Return [x, y] of the center of cell containing provided text 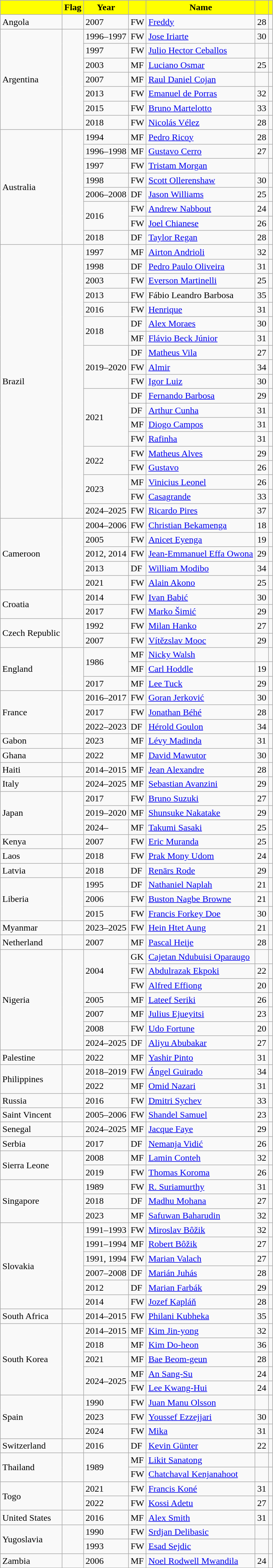
Anicet Eyenga [201, 540]
1991, 1994 [106, 1259]
Flag [73, 8]
1996–1997 [106, 36]
Croatia [31, 604]
Andrew Nabbout [201, 209]
Renārs Rode [201, 870]
Dmitri Sychev [201, 1101]
Year [106, 8]
Juan Manu Olsson [201, 1403]
Japan [31, 813]
Russia [31, 1101]
Takumi Sasaki [201, 827]
1986 [106, 662]
Jacque Faye [201, 1129]
Alain Akono [201, 583]
Casagrande [201, 496]
Marko Šimić [201, 611]
Almir [201, 367]
Likit Sanatong [201, 1460]
2023–2025 [106, 928]
Omid Nazari [201, 1086]
Udo Fortune [201, 1028]
1991–1993 [106, 1230]
Pedro Paulo Oliveira [201, 266]
Taylor Regan [201, 238]
Everson Martinelli [201, 281]
Alfred Effiong [201, 985]
Kossi Adetu [201, 1503]
An Sang-Su [201, 1374]
Sebastian Avanzini [201, 784]
Kenya [31, 841]
Shunsuke Nakatake [201, 813]
Tristam Morgan [201, 165]
Marian Farbák [201, 1287]
United States [31, 1517]
Bae Beom-geun [201, 1359]
Noel Rodwell Mwandila [201, 1561]
Cameroon [31, 554]
Laos [31, 856]
Pascal Heije [201, 942]
Goran Jerković [201, 698]
Henrique [201, 309]
Palestine [31, 1057]
Francis Koné [201, 1489]
Senegal [31, 1129]
2016–2017 [106, 698]
France [31, 712]
Carl Hoddle [201, 669]
Eric Muranda [201, 841]
Ivan Babić [201, 597]
36 [262, 1345]
Fábio Leandro Barbosa [201, 295]
Zambia [31, 1561]
Haiti [31, 770]
Scott Ollerenshaw [201, 180]
Christian Bekamenga [201, 525]
Shandel Samuel [201, 1115]
Jean Alexandre [201, 770]
Julius Ejueyitsi [201, 1014]
18 [262, 525]
Nigeria [31, 1000]
Serbia [31, 1144]
Srdjan Delibasic [201, 1532]
Alex Moraes [201, 324]
Lamin Conteh [201, 1158]
Kim Jin-yong [201, 1330]
2018–2019 [106, 1072]
Joel Chianese [201, 223]
South Africa [31, 1316]
Rafinha [201, 439]
Safuwan Baharudin [201, 1215]
Pedro Ricoy [201, 137]
Bruno Suzuki [201, 798]
Vinicius Leonel [201, 482]
2004–2006 [106, 525]
2019 [106, 1172]
Nicky Walsh [201, 655]
Hein Htet Aung [201, 928]
R. Suriamurthy [201, 1187]
Miroslav Bôžik [201, 1230]
Nicolás Vélez [201, 122]
Switzerland [31, 1446]
1993 [106, 1546]
Robert Bôžik [201, 1244]
Bruno Martelotto [201, 108]
Lateef Seriki [201, 1000]
Gabon [31, 741]
37 [262, 511]
Lévy Madinda [201, 741]
Myanmar [31, 928]
Liberia [31, 899]
1996–1998 [106, 151]
2005–2006 [106, 1115]
Philani Kubheka [201, 1316]
Nathaniel Naplah [201, 885]
Kevin Günter [201, 1446]
Jose Iriarte [201, 36]
2004 [106, 971]
Sierra Leone [31, 1165]
Name [201, 8]
Nemanja Vidić [201, 1144]
Marián Juhás [201, 1273]
Brazil [31, 382]
2007–2008 [106, 1273]
Raul Daniel Cojan [201, 79]
Slovakia [31, 1266]
1991–1994 [106, 1244]
Arthur Cunha [201, 410]
Ghana [31, 755]
Australia [31, 187]
Madhu Mohana [201, 1201]
Lee Kwang-Hui [201, 1388]
Cajetan Ndubuisi Oparaugo [201, 957]
Jonathan Béhé [201, 712]
Matheus Vila [201, 353]
Spain [31, 1417]
Francis Forkey Doe [201, 914]
2024– [106, 827]
2012 [106, 1287]
David Mawutor [201, 755]
Emanuel de Porras [201, 94]
Igor Luiz [201, 381]
Jason Williams [201, 195]
Marian Valach [201, 1259]
Fernando Barbosa [201, 396]
Jozef Kapláň [201, 1302]
1995 [106, 885]
1994 [106, 137]
2012, 2014 [106, 554]
Matheus Alves [201, 453]
2024 [106, 1431]
Netherland [31, 942]
Singapore [31, 1201]
Mika [201, 1431]
Saint Vincent [31, 1115]
Philippines [31, 1079]
Julio Hector Ceballos [201, 51]
Prak Mony Udom [201, 856]
Gustavo [201, 468]
Thailand [31, 1467]
Ángel Guirado [201, 1072]
Czech Republic [31, 633]
Youssef Ezzejjari [201, 1417]
2022–2023 [106, 727]
Thomas Koroma [201, 1172]
Latvia [31, 870]
Gustavo Cerro [201, 151]
Angola [31, 22]
Jean-Emmanuel Effa Owona [201, 554]
1992 [106, 626]
Ricardo Pires [201, 511]
William Modibo [201, 568]
Airton Andrioli [201, 252]
Luciano Osmar [201, 65]
Flávio Beck Júnior [201, 338]
Yashir Pinto [201, 1057]
South Korea [31, 1359]
Milan Hanko [201, 626]
Aliyu Abubakar [201, 1043]
Hérold Goulon [201, 727]
2006–2008 [106, 195]
Abdulrazak Ekpoki [201, 971]
GK [138, 957]
Alex Smith [201, 1517]
Freddy [201, 22]
Esad Sejdic [201, 1546]
Diogo Campos [201, 425]
Italy [31, 784]
Buston Nagbe Browne [201, 899]
Yugoslavia [31, 1539]
Chatchaval Kenjanahoot [201, 1474]
Togo [31, 1496]
Kim Do-heon [201, 1345]
England [31, 669]
Vítězslav Mooc [201, 640]
Lee Tuck [201, 683]
Argentina [31, 79]
